Determine the (x, y) coordinate at the center of the cell enclosing the given text.  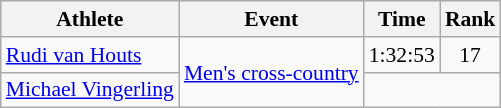
1:32:53 (402, 55)
Michael Vingerling (90, 90)
Men's cross-country (272, 72)
17 (470, 55)
Athlete (90, 19)
Event (272, 19)
Rank (470, 19)
Rudi van Houts (90, 55)
Time (402, 19)
